Determine the [x, y] coordinate at the center of the cell enclosing the given text.  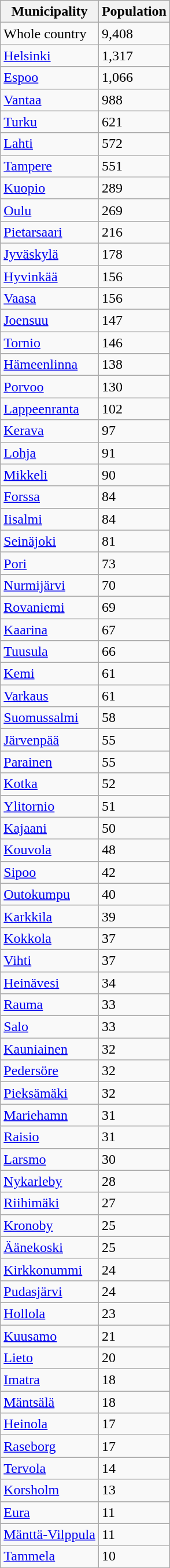
138 [134, 365]
52 [134, 784]
Parainen [50, 762]
67 [134, 629]
Hämeenlinna [50, 365]
102 [134, 409]
Korsholm [50, 1490]
988 [134, 100]
91 [134, 453]
269 [134, 210]
39 [134, 916]
Kirkkonummi [50, 1269]
10 [134, 1556]
34 [134, 983]
Vaasa [50, 299]
Heinola [50, 1424]
Lahti [50, 144]
Kajaani [50, 828]
Eura [50, 1512]
Lappeenranta [50, 409]
58 [134, 718]
Varkaus [50, 696]
Porvoo [50, 387]
51 [134, 806]
289 [134, 188]
Äänekoski [50, 1247]
73 [134, 563]
97 [134, 431]
Tervola [50, 1468]
Jyväskylä [50, 254]
Vantaa [50, 100]
Lohja [50, 453]
Mänttä-Vilppula [50, 1534]
147 [134, 321]
Tampere [50, 166]
50 [134, 828]
Heinävesi [50, 983]
Larsmo [50, 1159]
Nurmijärvi [50, 585]
Municipality [50, 12]
Riihimäki [50, 1203]
48 [134, 850]
Mariehamn [50, 1115]
Sipoo [50, 872]
Raisio [50, 1137]
1,317 [134, 56]
20 [134, 1358]
Lieto [50, 1358]
Mäntsälä [50, 1402]
Karkkila [50, 916]
13 [134, 1490]
Tammela [50, 1556]
Kauniainen [50, 1049]
66 [134, 652]
Pieksämäki [50, 1093]
Tuusula [50, 652]
Salo [50, 1027]
Pudasjärvi [50, 1291]
Joensuu [50, 321]
Helsinki [50, 56]
621 [134, 122]
Oulu [50, 210]
9,408 [134, 34]
28 [134, 1181]
Kuopio [50, 188]
Kemi [50, 674]
216 [134, 232]
Ylitornio [50, 806]
Kouvola [50, 850]
Kokkola [50, 938]
130 [134, 387]
Espoo [50, 78]
23 [134, 1313]
Whole country [50, 34]
40 [134, 894]
Kronoby [50, 1225]
Vihti [50, 960]
Nykarleby [50, 1181]
Kotka [50, 784]
Seinäjoki [50, 541]
42 [134, 872]
Turku [50, 122]
30 [134, 1159]
Kerava [50, 431]
Suomussalmi [50, 718]
81 [134, 541]
Kaarina [50, 629]
Imatra [50, 1380]
Outokumpu [50, 894]
1,066 [134, 78]
Population [134, 12]
Raseborg [50, 1446]
178 [134, 254]
90 [134, 475]
Tornio [50, 343]
21 [134, 1335]
27 [134, 1203]
551 [134, 166]
Forssa [50, 497]
Hollola [50, 1313]
Rauma [50, 1005]
Mikkeli [50, 475]
Kuusamo [50, 1335]
146 [134, 343]
Iisalmi [50, 519]
14 [134, 1468]
Rovaniemi [50, 607]
Hyvinkää [50, 277]
Järvenpää [50, 740]
70 [134, 585]
572 [134, 144]
Pedersöre [50, 1071]
69 [134, 607]
Pori [50, 563]
Pietarsaari [50, 232]
